Locate the cell with the specified text and output its [X, Y] center coordinate. 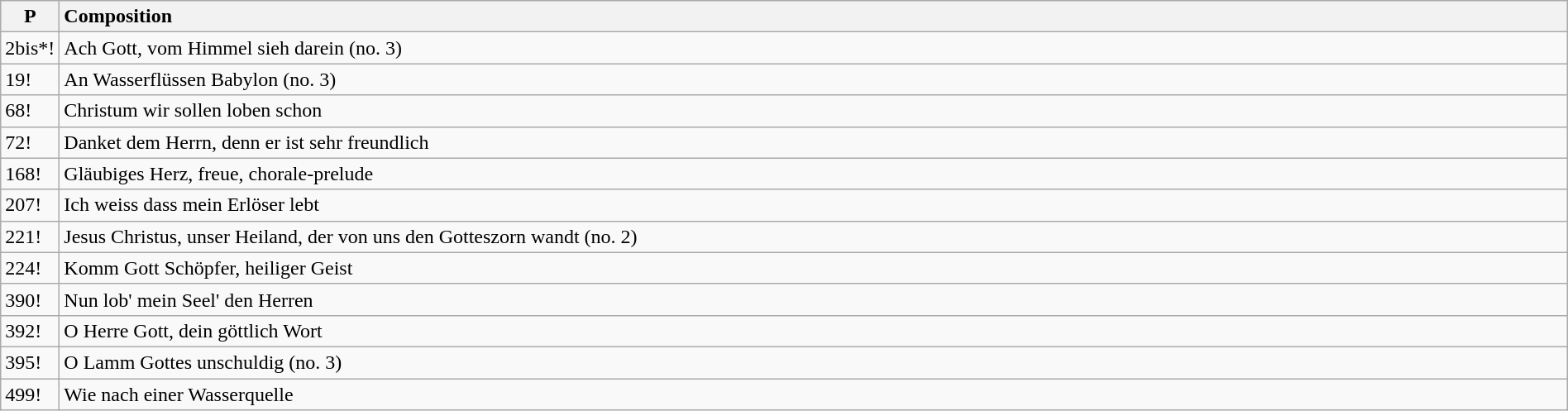
Komm Gott Schöpfer, heiliger Geist [814, 268]
221! [30, 237]
207! [30, 205]
Composition [814, 17]
499! [30, 394]
O Herre Gott, dein göttlich Wort [814, 331]
Nun lob' mein Seel' den Herren [814, 299]
P [30, 17]
2bis*! [30, 48]
390! [30, 299]
68! [30, 111]
O Lamm Gottes unschuldig (no. 3) [814, 362]
72! [30, 142]
Wie nach einer Wasserquelle [814, 394]
392! [30, 331]
Ich weiss dass mein Erlöser lebt [814, 205]
Danket dem Herrn, denn er ist sehr freundlich [814, 142]
An Wasserflüssen Babylon (no. 3) [814, 79]
395! [30, 362]
Ach Gott, vom Himmel sieh darein (no. 3) [814, 48]
168! [30, 174]
Christum wir sollen loben schon [814, 111]
Jesus Christus, unser Heiland, der von uns den Gotteszorn wandt (no. 2) [814, 237]
Gläubiges Herz, freue, chorale-prelude [814, 174]
224! [30, 268]
19! [30, 79]
